Pinpoint the cell where the given text exists, returning its [x, y] midpoint coordinate. 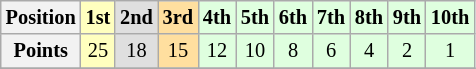
6th [293, 17]
10 [255, 51]
2nd [136, 17]
18 [136, 51]
9th [407, 17]
10th [450, 17]
1 [450, 51]
Points [41, 51]
8th [369, 17]
8 [293, 51]
1st [98, 17]
4th [217, 17]
2 [407, 51]
4 [369, 51]
15 [178, 51]
6 [331, 51]
12 [217, 51]
7th [331, 17]
25 [98, 51]
Position [41, 17]
3rd [178, 17]
5th [255, 17]
